Detect which cell encompasses the target text, then output its (x, y) center coordinate. 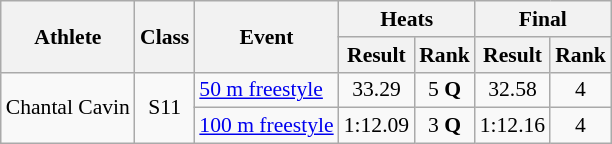
100 m freestyle (266, 126)
50 m freestyle (266, 90)
33.29 (376, 90)
5 Q (444, 90)
Event (266, 36)
S11 (164, 108)
Heats (407, 19)
1:12.16 (512, 126)
Final (543, 19)
Class (164, 36)
1:12.09 (376, 126)
3 Q (444, 126)
Athlete (68, 36)
Chantal Cavin (68, 108)
32.58 (512, 90)
